Pinpoint the cell where the given text exists, returning its [X, Y] midpoint coordinate. 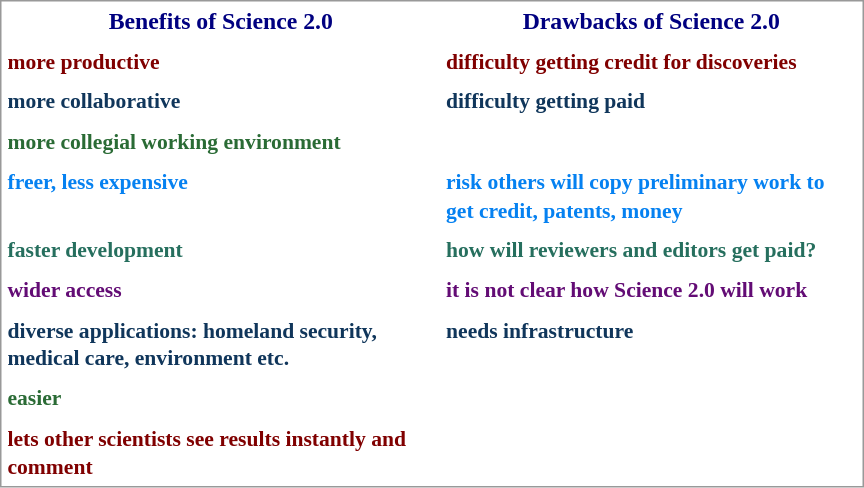
Drawbacks of Science 2.0 [651, 22]
easier [222, 398]
more collaborative [222, 102]
more productive [222, 62]
diverse applications: homeland security, medical care, environment etc. [222, 344]
difficulty getting credit for discoveries [651, 62]
Benefits of Science 2.0 [222, 22]
risk others will copy preliminary work to get credit, patents, money [651, 196]
freer, less expensive [222, 196]
faster development [222, 250]
lets other scientists see results instantly and comment [222, 452]
it is not clear how Science 2.0 will work [651, 290]
how will reviewers and editors get paid? [651, 250]
more collegial working environment [222, 142]
wider access [222, 290]
needs infrastructure [651, 344]
difficulty getting paid [651, 102]
